Identify which cell holds the provided text, then report its [x, y] central coordinate. 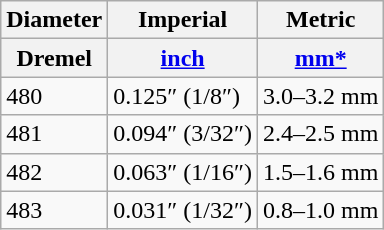
480 [54, 96]
Imperial [183, 20]
0.125″ (1/8″) [183, 96]
483 [54, 210]
482 [54, 172]
Diameter [54, 20]
481 [54, 134]
inch [183, 58]
mm* [320, 58]
0.8–1.0 mm [320, 210]
2.4–2.5 mm [320, 134]
0.094″ (3/32″) [183, 134]
Metric [320, 20]
Dremel [54, 58]
0.031″ (1/32″) [183, 210]
0.063″ (1/16″) [183, 172]
1.5–1.6 mm [320, 172]
3.0–3.2 mm [320, 96]
